Capture the cell that displays the provided text and extract its (x, y) central coordinate. 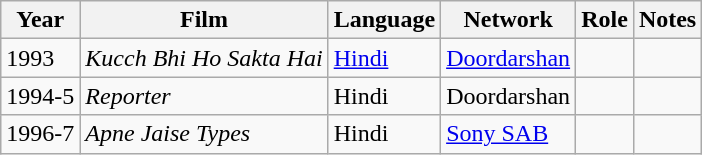
Apne Jaise Types (204, 134)
Reporter (204, 96)
Kucch Bhi Ho Sakta Hai (204, 58)
Language (384, 20)
Network (508, 20)
1996-7 (40, 134)
Notes (667, 20)
Sony SAB (508, 134)
Film (204, 20)
Role (605, 20)
1994-5 (40, 96)
1993 (40, 58)
Year (40, 20)
